Extract the (X, Y) coordinate from the center of the cell holding the provided text.  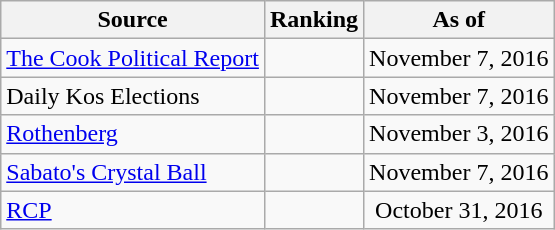
November 3, 2016 (459, 134)
October 31, 2016 (459, 210)
Daily Kos Elections (133, 96)
Rothenberg (133, 134)
RCP (133, 210)
Sabato's Crystal Ball (133, 172)
As of (459, 20)
Source (133, 20)
The Cook Political Report (133, 58)
Ranking (314, 20)
